Extract the (x, y) coordinate from the center of the cell holding the provided text.  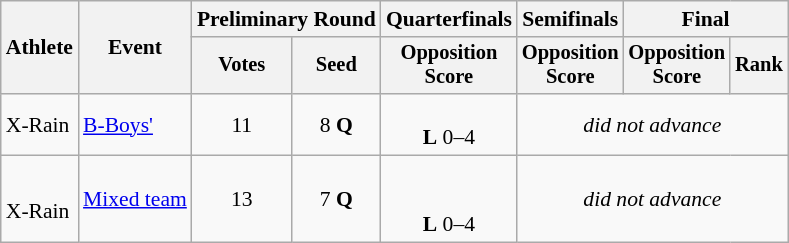
11 (242, 124)
Mixed team (135, 200)
Seed (336, 66)
B-Boys' (135, 124)
Preliminary Round (286, 19)
7 Q (336, 200)
8 Q (336, 124)
Votes (242, 66)
Athlete (40, 48)
Rank (759, 66)
Quarterfinals (449, 19)
Semifinals (570, 19)
Event (135, 48)
13 (242, 200)
Final (706, 19)
